Locate the cell with the specified text and output its [x, y] center coordinate. 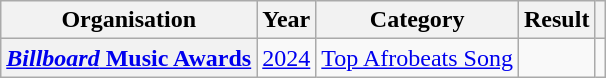
2024 [286, 58]
Top Afrobeats Song [418, 58]
Category [418, 20]
Result [557, 20]
Organisation [129, 20]
Billboard Music Awards [129, 58]
Year [286, 20]
